Return (x, y) of the center of cell containing provided text 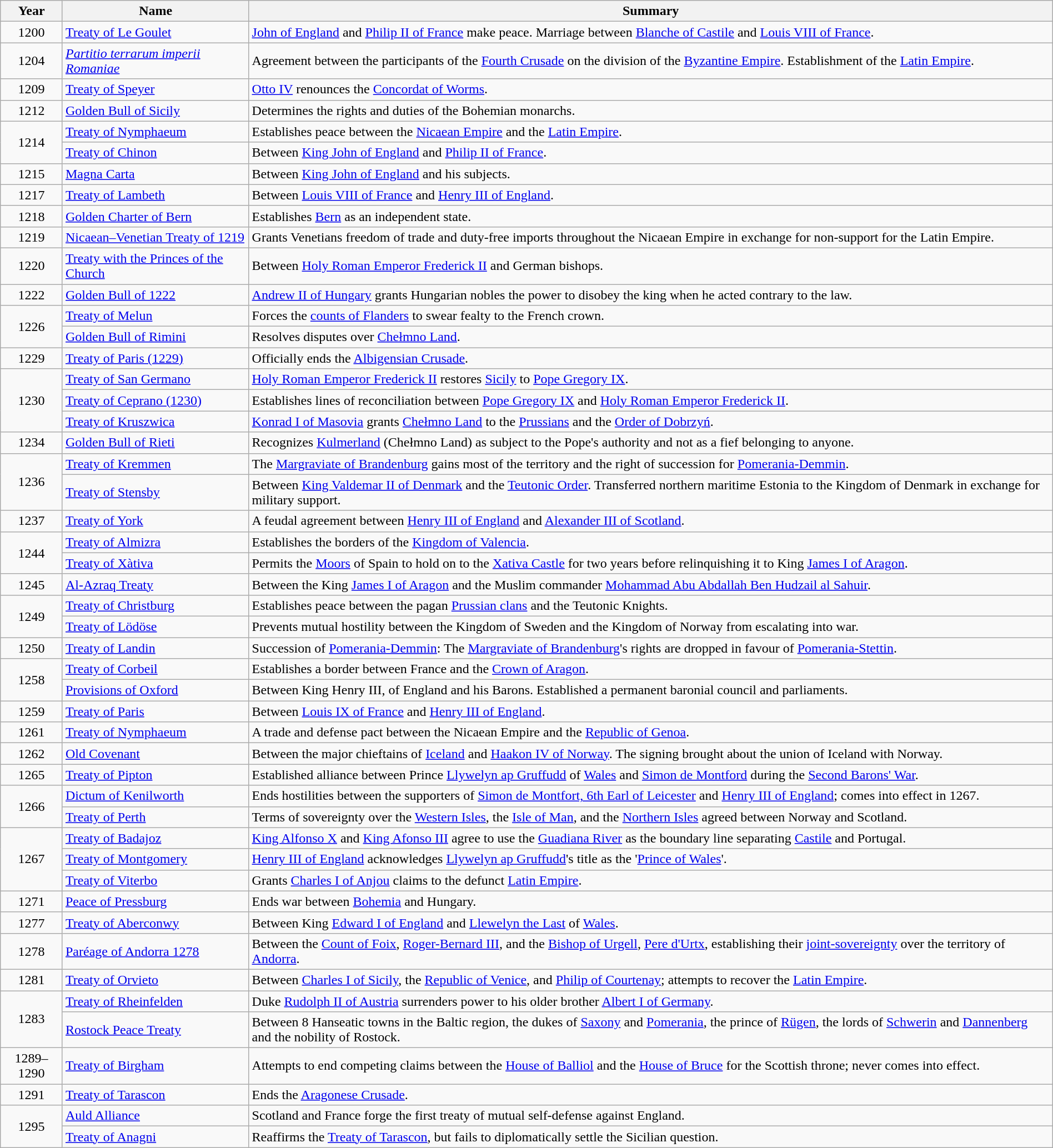
Treaty of Aberconwy (156, 923)
1209 (32, 89)
Nicaean–Venetian Treaty of 1219 (156, 237)
1277 (32, 923)
1258 (32, 680)
Treaty of Ceprano (1230) (156, 400)
Between King Edward I of England and Llewelyn the Last of Wales. (651, 923)
Between Louis VIII of France and Henry III of England. (651, 195)
Treaty of Corbeil (156, 669)
Treaty of Tarascon (156, 1095)
Scotland and France forge the first treaty of mutual self-defense against England. (651, 1116)
1229 (32, 358)
Establishes peace between the pagan Prussian clans and the Teutonic Knights. (651, 605)
Ends war between Bohemia and Hungary. (651, 901)
Treaty of Chinon (156, 153)
1204 (32, 61)
Prevents mutual hostility between the Kingdom of Sweden and the Kingdom of Norway from escalating into war. (651, 626)
1278 (32, 951)
1266 (32, 806)
1259 (32, 711)
1236 (32, 482)
1295 (32, 1126)
Establishes Bern as an independent state. (651, 216)
1283 (32, 1020)
Magna Carta (156, 174)
1234 (32, 443)
1245 (32, 584)
Treaty with the Princes of the Church (156, 265)
Rostock Peace Treaty (156, 1030)
Treaty of Landin (156, 648)
Forces the counts of Flanders to swear fealty to the French crown. (651, 316)
King Alfonso X and King Afonso III agree to use the Guadiana River as the boundary line separating Castile and Portugal. (651, 838)
1267 (32, 859)
Treaty of Montgomery (156, 859)
1237 (32, 521)
A trade and defense pact between the Nicaean Empire and the Republic of Genoa. (651, 733)
1271 (32, 901)
1217 (32, 195)
Treaty of Paris (156, 711)
Ends the Aragonese Crusade. (651, 1095)
Year (32, 11)
Grants Venetians freedom of trade and duty-free imports throughout the Nicaean Empire in exchange for non-support for the Latin Empire. (651, 237)
1249 (32, 616)
Name (156, 11)
Reaffirms the Treaty of Tarascon, but fails to diplomatically settle the Sicilian question. (651, 1137)
Treaty of Kremmen (156, 464)
Treaty of Lödöse (156, 626)
1219 (32, 237)
Grants Charles I of Anjou claims to the defunct Latin Empire. (651, 880)
1220 (32, 265)
Golden Charter of Bern (156, 216)
Partitio terrarum imperii Romaniae (156, 61)
1281 (32, 980)
Paréage of Andorra 1278 (156, 951)
Resolves disputes over Chełmno Land. (651, 337)
Establishes a border between France and the Crown of Aragon. (651, 669)
Between King John of England and Philip II of France. (651, 153)
Treaty of Badajoz (156, 838)
1214 (32, 142)
Between Holy Roman Emperor Frederick II and German bishops. (651, 265)
Otto IV renounces the Concordat of Worms. (651, 89)
Andrew II of Hungary grants Hungarian nobles the power to disobey the king when he acted contrary to the law. (651, 295)
Auld Alliance (156, 1116)
Treaty of Speyer (156, 89)
Agreement between the participants of the Fourth Crusade on the division of the Byzantine Empire. Establishment of the Latin Empire. (651, 61)
Treaty of Birgham (156, 1066)
Established alliance between Prince Llywelyn ap Gruffudd of Wales and Simon de Montford during the Second Barons' War. (651, 775)
Treaty of Perth (156, 817)
1262 (32, 754)
Henry III of England acknowledges Llywelyn ap Gruffudd's title as the 'Prince of Wales'. (651, 859)
Between the King James I of Aragon and the Muslim commander Mohammad Abu Abdallah Ben Hudzail al Sahuir. (651, 584)
Between King Henry III, of England and his Barons. Established a permanent baronial council and parliaments. (651, 690)
1226 (32, 327)
Treaty of Viterbo (156, 880)
Treaty of Melun (156, 316)
Dictum of Kenilworth (156, 796)
Konrad I of Masovia grants Chełmno Land to the Prussians and the Order of Dobrzyń. (651, 422)
Ends hostilities between the supporters of Simon de Montfort, 6th Earl of Leicester and Henry III of England; comes into effect in 1267. (651, 796)
Old Covenant (156, 754)
Treaty of Christburg (156, 605)
Treaty of Xàtiva (156, 563)
1230 (32, 400)
Provisions of Oxford (156, 690)
1218 (32, 216)
Between Charles I of Sicily, the Republic of Venice, and Philip of Courtenay; attempts to recover the Latin Empire. (651, 980)
1244 (32, 553)
Treaty of Rheinfelden (156, 1001)
1265 (32, 775)
Peace of Pressburg (156, 901)
Holy Roman Emperor Frederick II restores Sicily to Pope Gregory IX. (651, 379)
Treaty of Stensby (156, 492)
Treaty of Pipton (156, 775)
A feudal agreement between Henry III of England and Alexander III of Scotland. (651, 521)
Terms of sovereignty over the Western Isles, the Isle of Man, and the Northern Isles agreed between Norway and Scotland. (651, 817)
Treaty of Paris (1229) (156, 358)
Treaty of Anagni (156, 1137)
Treaty of Le Goulet (156, 32)
Establishes the borders of the Kingdom of Valencia. (651, 542)
1222 (32, 295)
Treaty of Almizra (156, 542)
1289–1290 (32, 1066)
Between King John of England and his subjects. (651, 174)
Golden Bull of Sicily (156, 111)
1250 (32, 648)
Duke Rudolph II of Austria surrenders power to his older brother Albert I of Germany. (651, 1001)
1261 (32, 733)
1215 (32, 174)
Establishes peace between the Nicaean Empire and the Latin Empire. (651, 132)
Attempts to end competing claims between the House of Balliol and the House of Bruce for the Scottish throne; never comes into effect. (651, 1066)
Establishes lines of reconciliation between Pope Gregory IX and Holy Roman Emperor Frederick II. (651, 400)
Summary (651, 11)
1200 (32, 32)
Between the major chieftains of Iceland and Haakon IV of Norway. The signing brought about the union of Iceland with Norway. (651, 754)
Golden Bull of 1222 (156, 295)
Treaty of Lambeth (156, 195)
Al-Azraq Treaty (156, 584)
Treaty of San Germano (156, 379)
The Margraviate of Brandenburg gains most of the territory and the right of succession for Pomerania-Demmin. (651, 464)
Treaty of York (156, 521)
Treaty of Orvieto (156, 980)
Treaty of Kruszwica (156, 422)
Succession of Pomerania-Demmin: The Margraviate of Brandenburg's rights are dropped in favour of Pomerania-Stettin. (651, 648)
Determines the rights and duties of the Bohemian monarchs. (651, 111)
1212 (32, 111)
Officially ends the Albigensian Crusade. (651, 358)
1291 (32, 1095)
John of England and Philip II of France make peace. Marriage between Blanche of Castile and Louis VIII of France. (651, 32)
Permits the Moors of Spain to hold on to the Xativa Castle for two years before relinquishing it to King James I of Aragon. (651, 563)
Between Louis IX of France and Henry III of England. (651, 711)
Golden Bull of Rieti (156, 443)
Recognizes Kulmerland (Chełmno Land) as subject to the Pope's authority and not as a fief belonging to anyone. (651, 443)
Golden Bull of Rimini (156, 337)
